Find where the given text appears and provide that cell's center as [X, Y] coordinate. 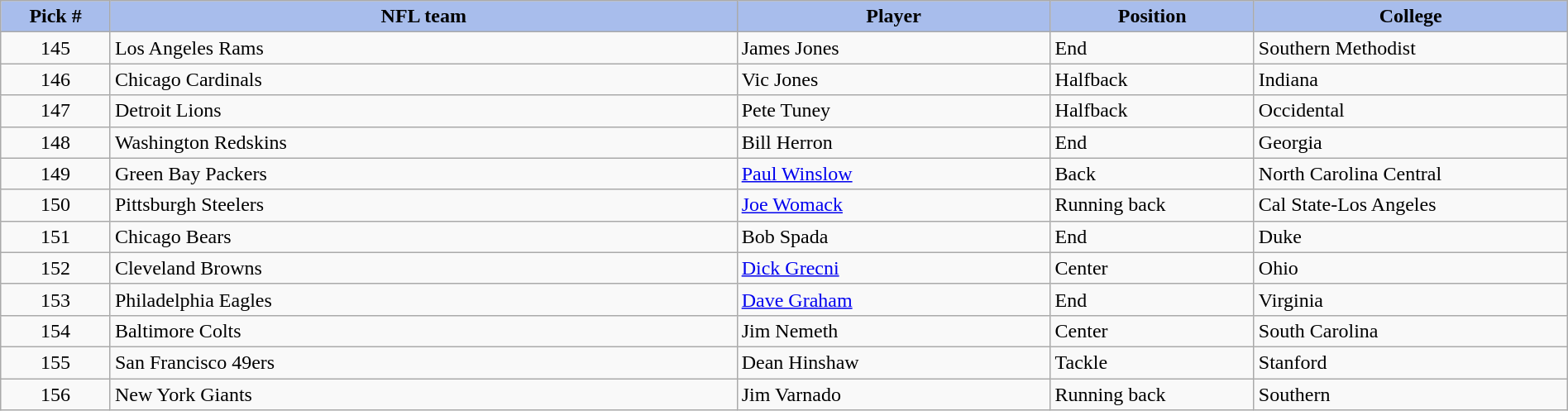
Baltimore Colts [423, 331]
Duke [1411, 237]
Southern Methodist [1411, 48]
Dick Grecni [893, 268]
152 [56, 268]
Chicago Cardinals [423, 79]
North Carolina Central [1411, 174]
Bill Herron [893, 142]
Position [1152, 17]
Back [1152, 174]
Jim Varnado [893, 394]
Virginia [1411, 299]
Washington Redskins [423, 142]
Ohio [1411, 268]
Stanford [1411, 362]
Pittsburgh Steelers [423, 205]
149 [56, 174]
145 [56, 48]
New York Giants [423, 394]
College [1411, 17]
Bob Spada [893, 237]
South Carolina [1411, 331]
146 [56, 79]
Tackle [1152, 362]
156 [56, 394]
Player [893, 17]
150 [56, 205]
153 [56, 299]
Los Angeles Rams [423, 48]
Dean Hinshaw [893, 362]
147 [56, 111]
Cal State-Los Angeles [1411, 205]
Southern [1411, 394]
155 [56, 362]
Cleveland Browns [423, 268]
Indiana [1411, 79]
Dave Graham [893, 299]
154 [56, 331]
Pete Tuney [893, 111]
Paul Winslow [893, 174]
Georgia [1411, 142]
Pick # [56, 17]
Vic Jones [893, 79]
NFL team [423, 17]
148 [56, 142]
Joe Womack [893, 205]
Chicago Bears [423, 237]
James Jones [893, 48]
Jim Nemeth [893, 331]
Occidental [1411, 111]
Detroit Lions [423, 111]
San Francisco 49ers [423, 362]
Green Bay Packers [423, 174]
151 [56, 237]
Philadelphia Eagles [423, 299]
